Scan for the cell matching the given text and deliver its (x, y) coordinate at center. 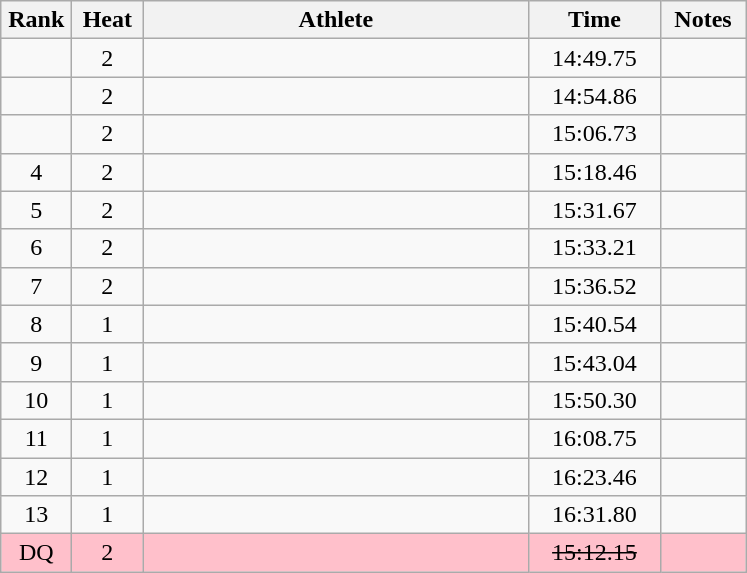
Athlete (336, 20)
8 (36, 324)
5 (36, 210)
15:33.21 (594, 248)
15:31.67 (594, 210)
15:36.52 (594, 286)
15:50.30 (594, 400)
16:08.75 (594, 438)
Heat (108, 20)
7 (36, 286)
15:40.54 (594, 324)
14:49.75 (594, 58)
Time (594, 20)
15:18.46 (594, 172)
10 (36, 400)
14:54.86 (594, 96)
12 (36, 477)
Notes (703, 20)
DQ (36, 553)
Rank (36, 20)
15:43.04 (594, 362)
16:31.80 (594, 515)
4 (36, 172)
15:12.15 (594, 553)
13 (36, 515)
11 (36, 438)
6 (36, 248)
16:23.46 (594, 477)
15:06.73 (594, 134)
9 (36, 362)
